Return the [X, Y] coordinate for the center point of the cell that contains the specified text.  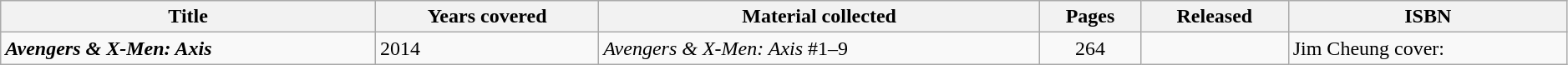
Avengers & X-Men: Axis #1–9 [820, 48]
Years covered [486, 17]
264 [1089, 48]
Jim Cheung cover: [1428, 48]
ISBN [1428, 17]
Released [1215, 17]
Title [189, 17]
Material collected [820, 17]
2014 [486, 48]
Pages [1089, 17]
Avengers & X-Men: Axis [189, 48]
